Determine the (X, Y) coordinate at the center of the cell enclosing the given text.  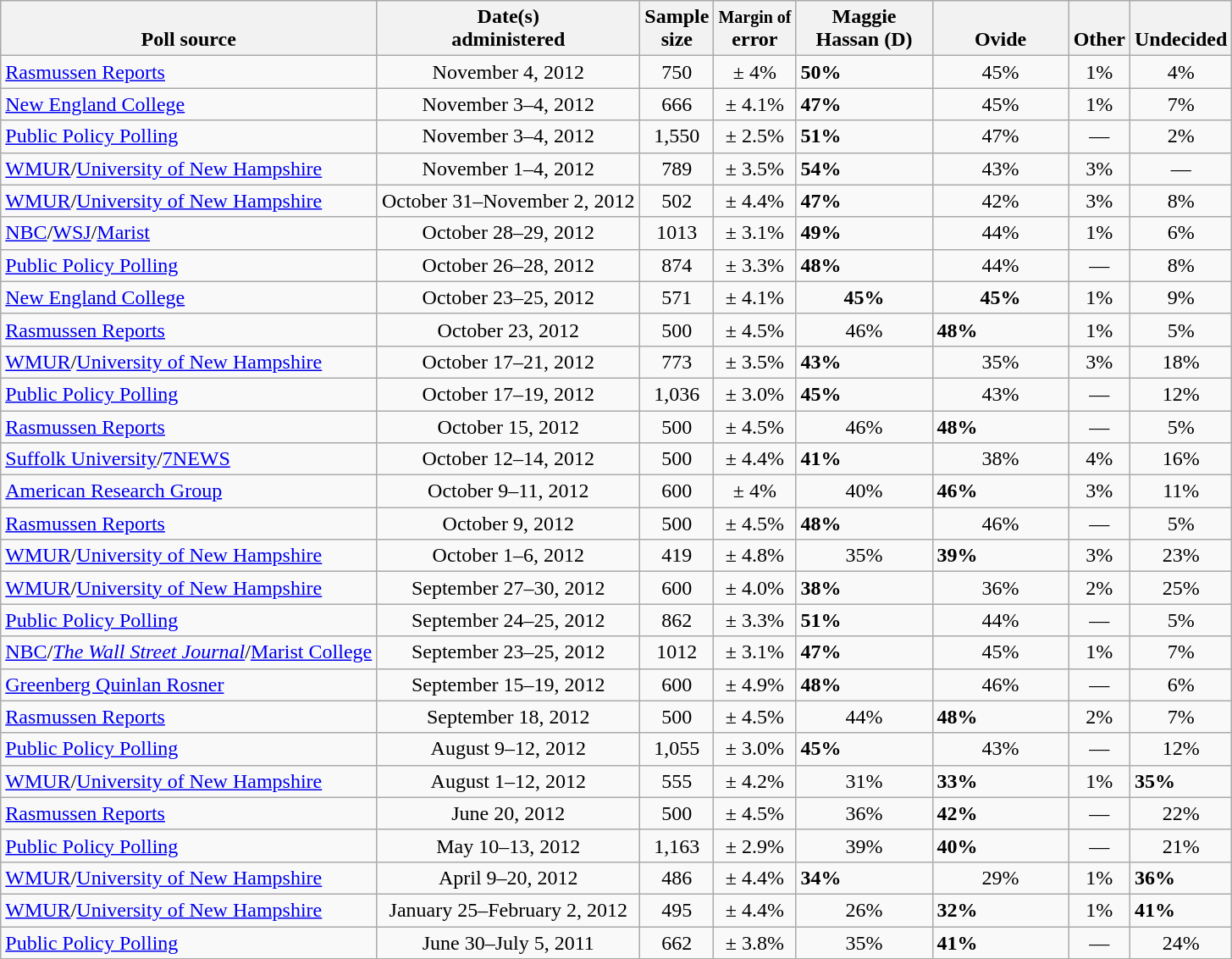
486 (677, 878)
June 20, 2012 (508, 813)
502 (677, 201)
October 12–14, 2012 (508, 459)
Ovide (1001, 29)
± 2.9% (755, 845)
666 (677, 104)
26% (864, 910)
31% (864, 781)
773 (677, 362)
Margin oferror (755, 29)
September 15–19, 2012 (508, 685)
October 26–28, 2012 (508, 265)
September 23–25, 2012 (508, 652)
November 4, 2012 (508, 72)
555 (677, 781)
September 24–25, 2012 (508, 620)
11% (1180, 491)
August 1–12, 2012 (508, 781)
October 23, 2012 (508, 330)
August 9–12, 2012 (508, 749)
50% (864, 72)
Undecided (1180, 29)
NBC/The Wall Street Journal/Marist College (189, 652)
18% (1180, 362)
October 23–25, 2012 (508, 297)
862 (677, 620)
June 30–July 5, 2011 (508, 943)
34% (864, 878)
874 (677, 265)
21% (1180, 845)
1,055 (677, 749)
± 4.9% (755, 685)
1013 (677, 233)
Date(s)administered (508, 29)
± 3.8% (755, 943)
571 (677, 297)
April 9–20, 2012 (508, 878)
16% (1180, 459)
1,550 (677, 136)
419 (677, 556)
October 9, 2012 (508, 524)
25% (1180, 588)
± 4.2% (755, 781)
± 2.5% (755, 136)
± 4.8% (755, 556)
9% (1180, 297)
May 10–13, 2012 (508, 845)
MaggieHassan (D) (864, 29)
Suffolk University/7NEWS (189, 459)
29% (1001, 878)
49% (864, 233)
± 4.0% (755, 588)
22% (1180, 813)
October 15, 2012 (508, 426)
54% (864, 169)
Other (1099, 29)
33% (1001, 781)
Greenberg Quinlan Rosner (189, 685)
September 27–30, 2012 (508, 588)
23% (1180, 556)
750 (677, 72)
NBC/WSJ/Marist (189, 233)
October 28–29, 2012 (508, 233)
1,036 (677, 394)
662 (677, 943)
January 25–February 2, 2012 (508, 910)
495 (677, 910)
October 17–19, 2012 (508, 394)
September 18, 2012 (508, 717)
October 9–11, 2012 (508, 491)
Samplesize (677, 29)
Poll source (189, 29)
October 1–6, 2012 (508, 556)
1012 (677, 652)
October 31–November 2, 2012 (508, 201)
November 1–4, 2012 (508, 169)
789 (677, 169)
American Research Group (189, 491)
24% (1180, 943)
1,163 (677, 845)
October 17–21, 2012 (508, 362)
32% (1001, 910)
